Identify which cell holds the provided text, then report its [X, Y] central coordinate. 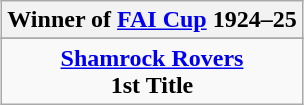
Shamrock Rovers1st Title [152, 72]
Winner of FAI Cup 1924–25 [152, 20]
